Detect which cell encompasses the target text, then output its (x, y) center coordinate. 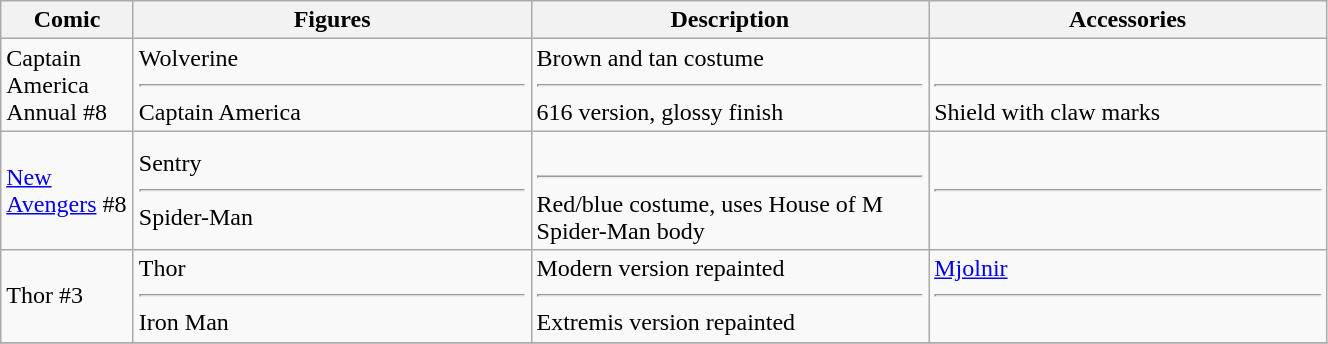
New Avengers #8 (68, 190)
Shield with claw marks (1128, 85)
Thor #3 (68, 296)
Figures (332, 20)
WolverineCaptain America (332, 85)
SentrySpider-Man (332, 190)
Brown and tan costume616 version, glossy finish (730, 85)
Description (730, 20)
Modern version repaintedExtremis version repainted (730, 296)
Accessories (1128, 20)
Mjolnir (1128, 296)
Comic (68, 20)
Red/blue costume, uses House of M Spider-Man body (730, 190)
Captain America Annual #8 (68, 85)
ThorIron Man (332, 296)
